For the text-containing cell, return its midpoint in (x, y) coordinate format. 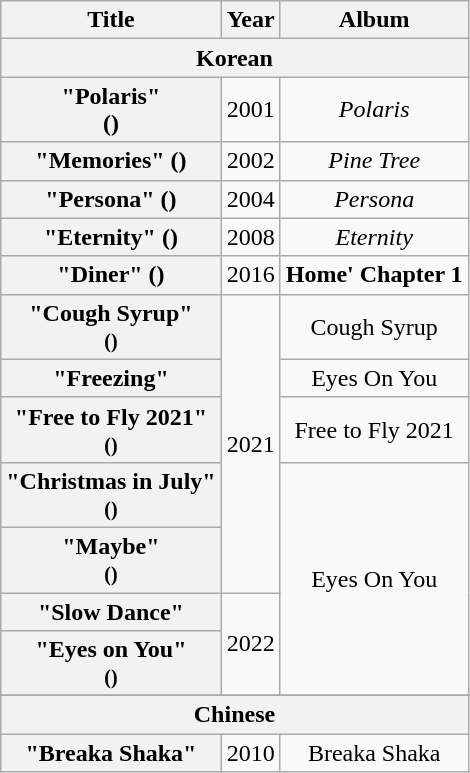
Home' Chapter 1 (374, 275)
"Persona" () (111, 199)
"Maybe"() (111, 560)
"Breaka Shaka" (111, 753)
2008 (250, 237)
Persona (374, 199)
2010 (250, 753)
Year (250, 20)
"Free to Fly 2021"() (111, 430)
"Slow Dance" (111, 611)
"Christmas in July"() (111, 494)
"Freezing" (111, 378)
"Eternity" () (111, 237)
Album (374, 20)
Eternity (374, 237)
Chinese (234, 715)
Free to Fly 2021 (374, 430)
Title (111, 20)
Cough Syrup (374, 326)
"Diner" () (111, 275)
Pine Tree (374, 161)
2021 (250, 443)
"Cough Syrup" () (111, 326)
Korean (234, 58)
2016 (250, 275)
"Polaris" () (111, 110)
2001 (250, 110)
"Eyes on You"() (111, 664)
2004 (250, 199)
"Memories" () (111, 161)
Breaka Shaka (374, 753)
2002 (250, 161)
2022 (250, 644)
Polaris (374, 110)
